Return the (x, y) coordinate for the center point of the cell that contains the specified text.  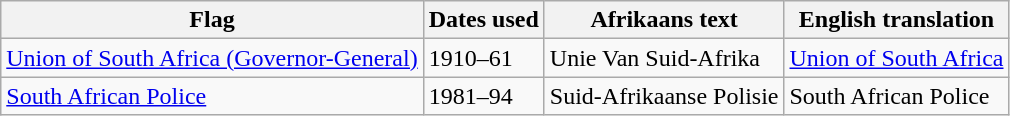
Dates used (484, 20)
Suid-Afrikaanse Polisie (664, 96)
Union of South Africa (Governor-General) (212, 58)
Unie Van Suid-Afrika (664, 58)
English translation (896, 20)
Union of South Africa (896, 58)
Flag (212, 20)
Afrikaans text (664, 20)
1981–94 (484, 96)
1910–61 (484, 58)
